Find where the given text appears and provide that cell's center as [x, y] coordinate. 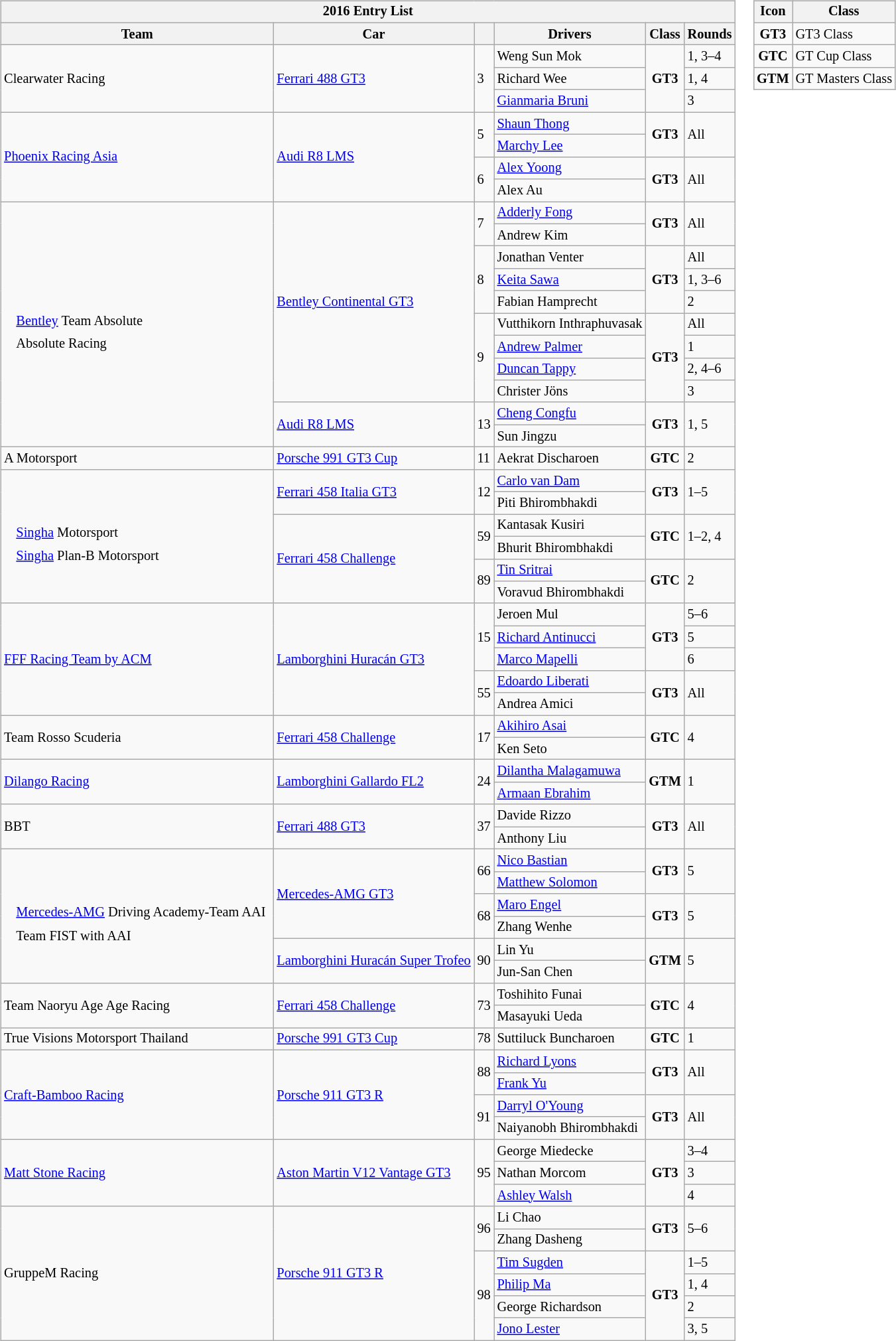
Matt Stone Racing [137, 1173]
Aston Martin V12 Vantage GT3 [373, 1173]
Piti Bhirombhakdi [570, 503]
3–4 [710, 1151]
2, 4–6 [710, 369]
George Miedecke [570, 1151]
Christer Jöns [570, 391]
FFF Racing Team by ACM [137, 659]
Phoenix Racing Asia [137, 157]
Dilantha Malagamuwa [570, 771]
1, 3–6 [710, 280]
Edoardo Liberati [570, 681]
Alex Au [570, 190]
Absolute Racing [80, 344]
95 [484, 1173]
Toshihito Funai [570, 995]
Philip Ma [570, 1285]
Adderly Fong [570, 213]
Mercedes-AMG Driving Academy-Team AAI [141, 912]
12 [484, 491]
Nico Bastian [570, 861]
GruppeM Racing [137, 1273]
Marchy Lee [570, 146]
Ken Seto [570, 748]
BBT [137, 827]
Sun Jingzu [570, 436]
Tim Sugden [570, 1262]
Icon [773, 12]
Richard Antinucci [570, 637]
Zhang Wenhe [570, 928]
GT Masters Class [844, 79]
9 [484, 358]
Nathan Morcom [570, 1173]
2016 Entry List [367, 12]
Rounds [710, 34]
Masayuki Ueda [570, 1017]
Car [373, 34]
Team Naoryu Age Age Racing [137, 1006]
90 [484, 961]
Bentley Team Absolute Absolute Racing [137, 324]
88 [484, 1072]
Singha Motorsport [88, 533]
Jono Lester [570, 1329]
Frank Yu [570, 1084]
Matthew Solomon [570, 882]
Lin Yu [570, 950]
1, 3–4 [710, 56]
68 [484, 916]
Tin Sritrai [570, 570]
Kantasak Kusiri [570, 526]
Li Chao [570, 1218]
Maro Engel [570, 905]
Carlo van Dam [570, 480]
Jun-San Chen [570, 972]
Lamborghini Huracán Super Trofeo [373, 961]
1–2, 4 [710, 536]
Aekrat Discharoen [570, 459]
17 [484, 738]
78 [484, 1039]
Bhurit Bhirombhakdi [570, 547]
Jeroen Mul [570, 614]
Mercedes-AMG GT3 [373, 894]
Singha Plan-B Motorsport [88, 556]
Dilango Racing [137, 782]
59 [484, 536]
Ashley Walsh [570, 1195]
Clearwater Racing [137, 78]
GT3 Class [844, 34]
Alex Yoong [570, 168]
Darryl O'Young [570, 1106]
George Richardson [570, 1307]
1, 5 [710, 425]
Voravud Bhirombhakdi [570, 593]
55 [484, 693]
Lamborghini Gallardo FL2 [373, 782]
Andrea Amici [570, 704]
Davide Rizzo [570, 815]
Drivers [570, 34]
Armaan Ebrahim [570, 794]
Mercedes-AMG Driving Academy-Team AAI Team FIST with AAI [137, 916]
A Motorsport [137, 459]
Weng Sun Mok [570, 56]
Andrew Palmer [570, 346]
Richard Lyons [570, 1061]
Bentley Continental GT3 [373, 303]
Akihiro Asai [570, 727]
Naiyanobh Bhirombhakdi [570, 1128]
73 [484, 1006]
Ferrari 458 Italia GT3 [373, 491]
91 [484, 1117]
Singha Motorsport Singha Plan-B Motorsport [137, 536]
96 [484, 1229]
11 [484, 459]
24 [484, 782]
15 [484, 637]
8 [484, 280]
Vutthikorn Inthraphuvasak [570, 324]
98 [484, 1295]
Marco Mapelli [570, 660]
66 [484, 872]
Bentley Team Absolute [80, 320]
Fabian Hamprecht [570, 302]
3, 5 [710, 1329]
True Visions Motorsport Thailand [137, 1039]
Keita Sawa [570, 280]
Anthony Liu [570, 838]
Gianmaria Bruni [570, 101]
Shaun Thong [570, 123]
Team Rosso Scuderia [137, 738]
Jonathan Venter [570, 257]
Zhang Dasheng [570, 1240]
Team FIST with AAI [141, 936]
37 [484, 827]
Team [137, 34]
Lamborghini Huracán GT3 [373, 659]
7 [484, 224]
Craft-Bamboo Racing [137, 1095]
GT Cup Class [844, 56]
Cheng Congfu [570, 413]
Andrew Kim [570, 235]
Duncan Tappy [570, 369]
89 [484, 581]
13 [484, 425]
Richard Wee [570, 79]
Suttiluck Buncharoen [570, 1039]
